Return the [x, y] coordinate for the center point of the cell that contains the specified text.  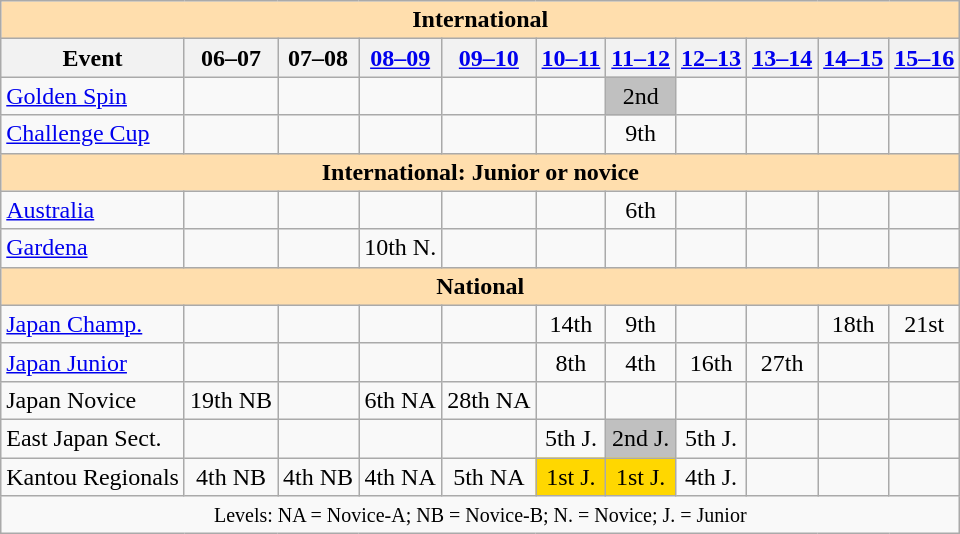
14th [571, 324]
Japan Champ. [93, 324]
6th [641, 210]
4th [641, 362]
Event [93, 58]
06–07 [230, 58]
10–11 [571, 58]
Japan Junior [93, 362]
27th [782, 362]
East Japan Sect. [93, 438]
Kantou Regionals [93, 477]
4th J. [712, 477]
09–10 [489, 58]
2nd J. [641, 438]
12–13 [712, 58]
07–08 [318, 58]
11–12 [641, 58]
5th NA [489, 477]
International: Junior or novice [480, 172]
19th NB [230, 400]
6th NA [400, 400]
08–09 [400, 58]
4th NA [400, 477]
Gardena [93, 248]
2nd [641, 96]
Australia [93, 210]
14–15 [854, 58]
13–14 [782, 58]
Levels: NA = Novice-A; NB = Novice-B; N. = Novice; J. = Junior [480, 515]
10th N. [400, 248]
21st [924, 324]
International [480, 20]
Japan Novice [93, 400]
8th [571, 362]
National [480, 286]
Challenge Cup [93, 134]
Golden Spin [93, 96]
18th [854, 324]
16th [712, 362]
15–16 [924, 58]
28th NA [489, 400]
